Provide the (x, y) coordinate of the cell's center where the given text is located.  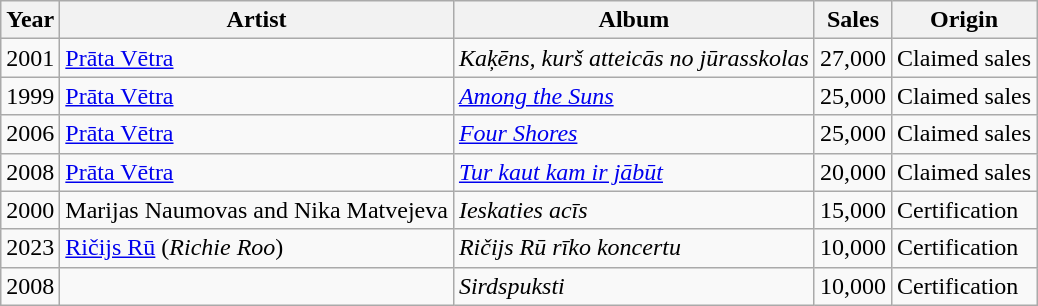
2023 (30, 248)
Origin (964, 20)
Ieskaties acīs (634, 210)
Year (30, 20)
Ričijs Rū rīko koncertu (634, 248)
2006 (30, 134)
Ričijs Rū (Richie Roo) (257, 248)
Album (634, 20)
15,000 (852, 210)
Kaķēns, kurš atteicās no jūrasskolas (634, 58)
Four Shores (634, 134)
1999 (30, 96)
27,000 (852, 58)
Among the Suns (634, 96)
Tur kaut kam ir jābūt (634, 172)
Sales (852, 20)
Marijas Naumovas and Nika Matvejeva (257, 210)
20,000 (852, 172)
Artist (257, 20)
2001 (30, 58)
2000 (30, 210)
Sirdspuksti (634, 286)
